Extract the [X, Y] coordinate from the center of the cell holding the provided text.  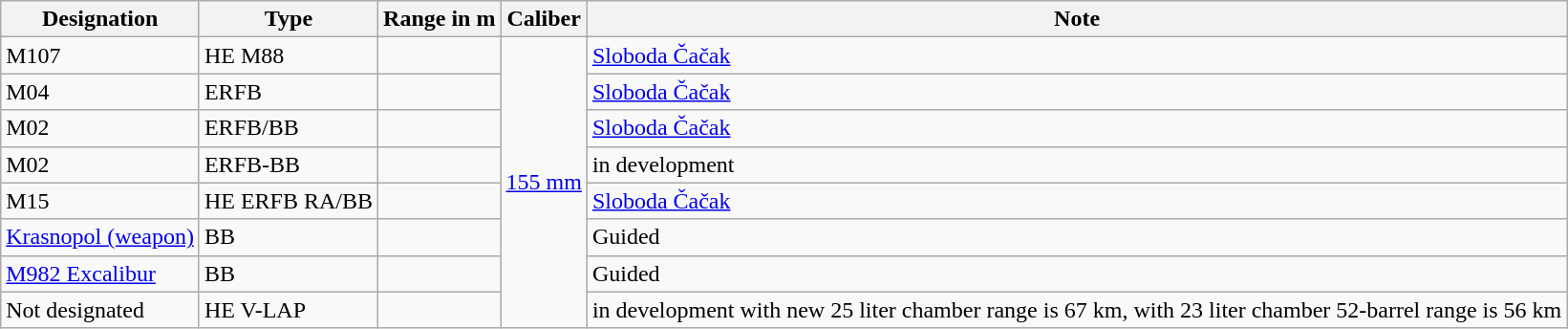
Krasnopol (weapon) [100, 237]
in development [1076, 164]
Designation [100, 19]
ERFB/BB [289, 128]
ERFB [289, 92]
HE ERFB RA/BB [289, 201]
HE M88 [289, 55]
HE V-LAP [289, 310]
M04 [100, 92]
ERFB-BB [289, 164]
M982 Excalibur [100, 274]
Not designated [100, 310]
M15 [100, 201]
in development with new 25 liter chamber range is 67 km, with 23 liter chamber 52-barrel range is 56 km [1076, 310]
M107 [100, 55]
Note [1076, 19]
155 mm [544, 183]
Caliber [544, 19]
Type [289, 19]
Range in m [440, 19]
